Extract the (x, y) coordinate from the center of the cell holding the provided text.  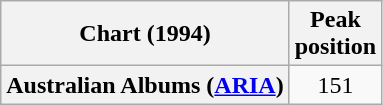
151 (335, 85)
Peakposition (335, 34)
Chart (1994) (145, 34)
Australian Albums (ARIA) (145, 85)
